Determine the [x, y] coordinate at the center of the cell enclosing the given text.  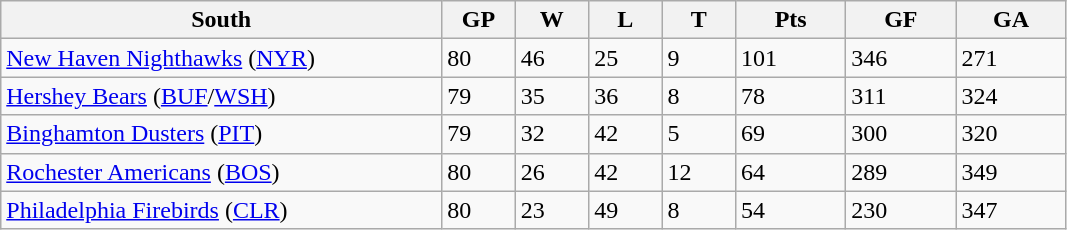
5 [698, 134]
54 [791, 210]
GF [901, 20]
300 [901, 134]
Rochester Americans (BOS) [222, 172]
64 [791, 172]
311 [901, 96]
GA [1011, 20]
23 [552, 210]
346 [901, 58]
New Haven Nighthawks (NYR) [222, 58]
271 [1011, 58]
324 [1011, 96]
101 [791, 58]
Pts [791, 20]
Hershey Bears (BUF/WSH) [222, 96]
46 [552, 58]
Philadelphia Firebirds (CLR) [222, 210]
289 [901, 172]
GP [478, 20]
320 [1011, 134]
26 [552, 172]
78 [791, 96]
Binghamton Dusters (PIT) [222, 134]
35 [552, 96]
L [626, 20]
349 [1011, 172]
32 [552, 134]
347 [1011, 210]
W [552, 20]
230 [901, 210]
9 [698, 58]
69 [791, 134]
South [222, 20]
T [698, 20]
36 [626, 96]
25 [626, 58]
12 [698, 172]
49 [626, 210]
